Return [x, y] of the center of cell containing provided text 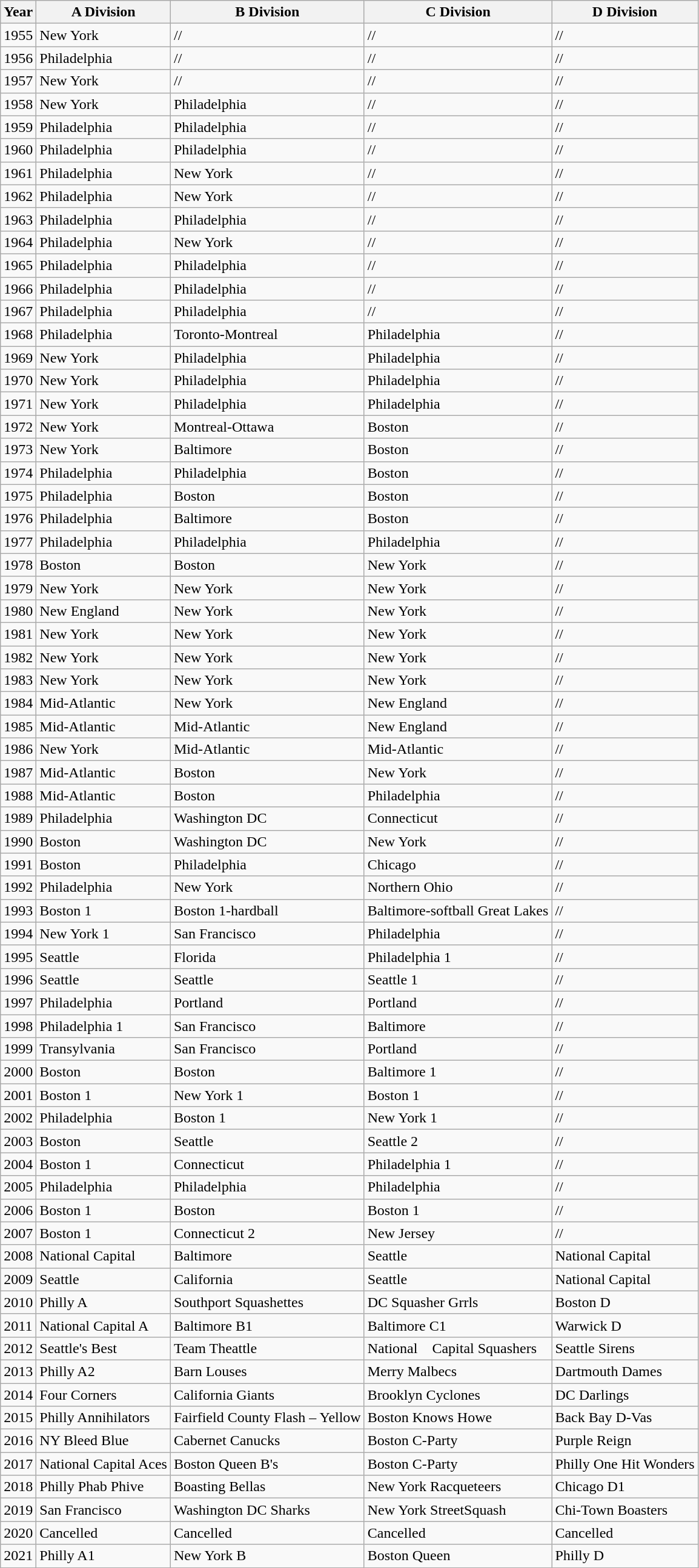
Washington DC Sharks [267, 1510]
Warwick D [625, 1325]
NY Bleed Blue [104, 1441]
Connecticut 2 [267, 1233]
Philly One Hit Wonders [625, 1464]
Year [18, 12]
1986 [18, 749]
Philly Annihilators [104, 1418]
1962 [18, 196]
1978 [18, 565]
1971 [18, 404]
1989 [18, 819]
Seattle's Best [104, 1348]
Philly A [104, 1302]
2001 [18, 1095]
1977 [18, 542]
2010 [18, 1302]
1999 [18, 1049]
Fairfield County Flash – Yellow [267, 1418]
Brooklyn Cyclones [458, 1394]
New Jersey [458, 1233]
1990 [18, 842]
2009 [18, 1279]
Seattle 2 [458, 1141]
2002 [18, 1118]
Northern Ohio [458, 888]
1970 [18, 381]
Philly A2 [104, 1371]
2020 [18, 1533]
Boston 1-hardball [267, 911]
DC Squasher Grrls [458, 1302]
Florida [267, 957]
Southport Squashettes [267, 1302]
1958 [18, 104]
1991 [18, 865]
2018 [18, 1487]
A Division [104, 12]
Four Corners [104, 1394]
1959 [18, 127]
1984 [18, 703]
1969 [18, 358]
Seattle Sirens [625, 1348]
Philly D [625, 1556]
California [267, 1279]
1967 [18, 312]
2019 [18, 1510]
Baltimore B1 [267, 1325]
1979 [18, 588]
1956 [18, 58]
National Capital Aces [104, 1464]
DC Darlings [625, 1394]
Philly Phab Phive [104, 1487]
1964 [18, 242]
2016 [18, 1441]
Baltimore 1 [458, 1072]
1987 [18, 772]
1998 [18, 1026]
1973 [18, 450]
2015 [18, 1418]
Seattle 1 [458, 980]
1993 [18, 911]
C Division [458, 12]
1995 [18, 957]
Merry Malbecs [458, 1371]
2004 [18, 1164]
Boston D [625, 1302]
B Division [267, 12]
2014 [18, 1394]
2007 [18, 1233]
Toronto-Montreal [267, 335]
2000 [18, 1072]
1980 [18, 611]
2003 [18, 1141]
1976 [18, 519]
Chicago D1 [625, 1487]
1961 [18, 173]
1992 [18, 888]
National Capital Squashers [458, 1348]
2006 [18, 1210]
1982 [18, 657]
Back Bay D-Vas [625, 1418]
1965 [18, 265]
1985 [18, 726]
1968 [18, 335]
2013 [18, 1371]
1972 [18, 427]
1983 [18, 680]
1963 [18, 219]
2017 [18, 1464]
1988 [18, 796]
Boasting Bellas [267, 1487]
Team Theattle [267, 1348]
Purple Reign [625, 1441]
New York B [267, 1556]
1997 [18, 1003]
1975 [18, 496]
1994 [18, 934]
1960 [18, 150]
Chi-Town Boasters [625, 1510]
2008 [18, 1256]
1955 [18, 35]
1957 [18, 81]
1966 [18, 289]
2005 [18, 1187]
1974 [18, 473]
1996 [18, 980]
Montreal-Ottawa [267, 427]
New York Racqueteers [458, 1487]
Baltimore C1 [458, 1325]
Barn Louses [267, 1371]
Philly A1 [104, 1556]
New York StreetSquash [458, 1510]
Dartmouth Dames [625, 1371]
2011 [18, 1325]
National Capital A [104, 1325]
Chicago [458, 865]
Boston Knows Howe [458, 1418]
Boston Queen B's [267, 1464]
D Division [625, 12]
1981 [18, 634]
Transylvania [104, 1049]
Boston Queen [458, 1556]
2012 [18, 1348]
Baltimore-softball Great Lakes [458, 911]
2021 [18, 1556]
Cabernet Canucks [267, 1441]
California Giants [267, 1394]
